Find where the given text appears and provide that cell's center as [x, y] coordinate. 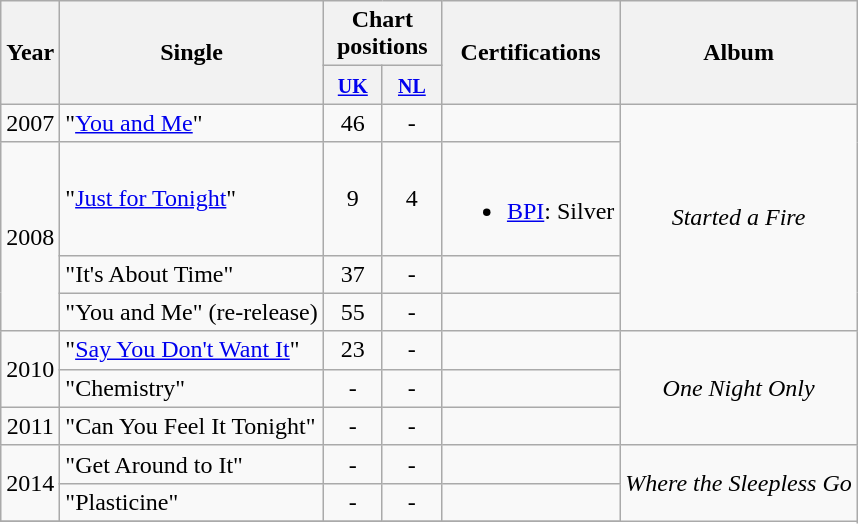
Started a Fire [738, 218]
4 [412, 198]
Certifications [530, 52]
2014 [30, 483]
"It's About Time" [192, 274]
Where the Sleepless Go [738, 483]
"Get Around to It" [192, 464]
"Can You Feel It Tonight" [192, 426]
One Night Only [738, 388]
23 [352, 350]
Single [192, 52]
Chart positions [382, 34]
9 [352, 198]
37 [352, 274]
"Just for Tonight" [192, 198]
2010 [30, 369]
NL [412, 85]
UK [352, 85]
55 [352, 312]
2011 [30, 426]
2008 [30, 236]
"You and Me" [192, 123]
"Say You Don't Want It" [192, 350]
BPI: Silver [530, 198]
"Plasticine" [192, 502]
46 [352, 123]
"Chemistry" [192, 388]
Album [738, 52]
"You and Me" (re-release) [192, 312]
2007 [30, 123]
Year [30, 52]
